Return the (x, y) coordinate for the center point of the cell that contains the specified text.  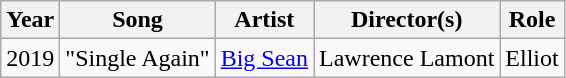
Elliot (532, 58)
Big Sean (264, 58)
Artist (264, 20)
Lawrence Lamont (407, 58)
Director(s) (407, 20)
Song (138, 20)
"Single Again" (138, 58)
Year (30, 20)
Role (532, 20)
2019 (30, 58)
